Capture the cell that displays the provided text and extract its (X, Y) central coordinate. 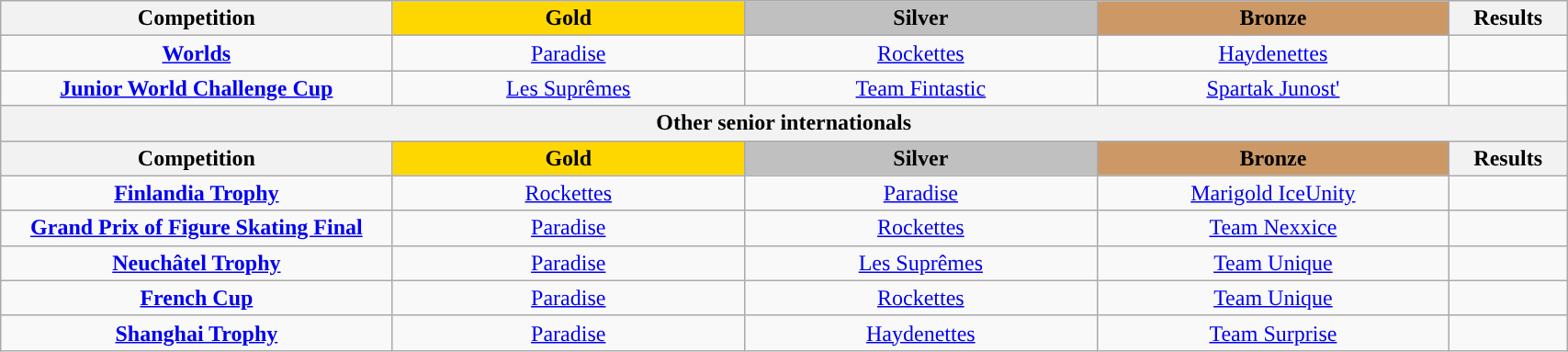
Finlandia Trophy (197, 193)
Shanghai Trophy (197, 333)
Team Surprise (1273, 333)
Other senior internationals (784, 123)
French Cup (197, 298)
Worlds (197, 53)
Team Fintastic (921, 88)
Team Nexxice (1273, 228)
Spartak Junost' (1273, 88)
Marigold IceUnity (1273, 193)
Neuchâtel Trophy (197, 263)
Grand Prix of Figure Skating Final (197, 228)
Junior World Challenge Cup (197, 88)
